Output the (x, y) coordinate of the center of the cell containing the given text.  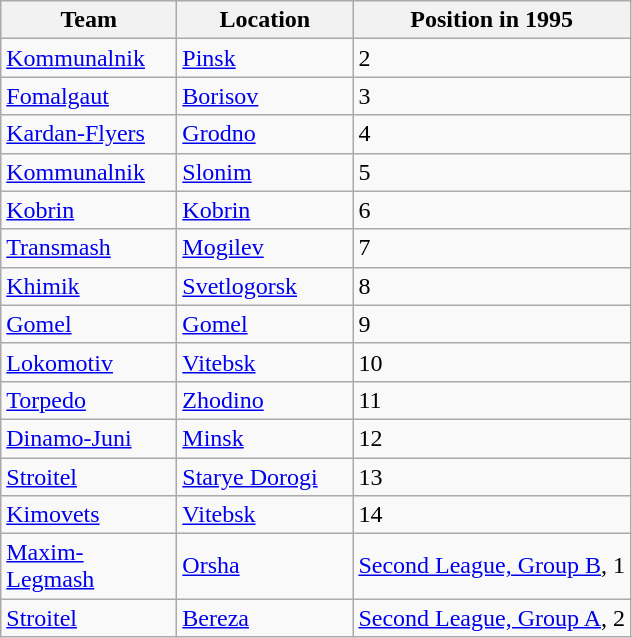
Slonim (265, 172)
10 (492, 362)
Team (89, 20)
7 (492, 248)
Kimovets (89, 515)
Starye Dorogi (265, 477)
5 (492, 172)
Torpedo (89, 400)
Svetlogorsk (265, 286)
Zhodino (265, 400)
Lokomotiv (89, 362)
Second League, Group A, 2 (492, 618)
11 (492, 400)
Borisov (265, 96)
Dinamo-Juni (89, 438)
2 (492, 58)
Orsha (265, 566)
Minsk (265, 438)
14 (492, 515)
9 (492, 324)
3 (492, 96)
Location (265, 20)
Transmash (89, 248)
8 (492, 286)
6 (492, 210)
Position in 1995 (492, 20)
Bereza (265, 618)
Second League, Group B, 1 (492, 566)
Maxim-Legmash (89, 566)
Mogilev (265, 248)
Khimik (89, 286)
Grodno (265, 134)
Fomalgaut (89, 96)
4 (492, 134)
13 (492, 477)
Pinsk (265, 58)
12 (492, 438)
Kardan-Flyers (89, 134)
